Output the (x, y) coordinate of the center of the cell containing the given text.  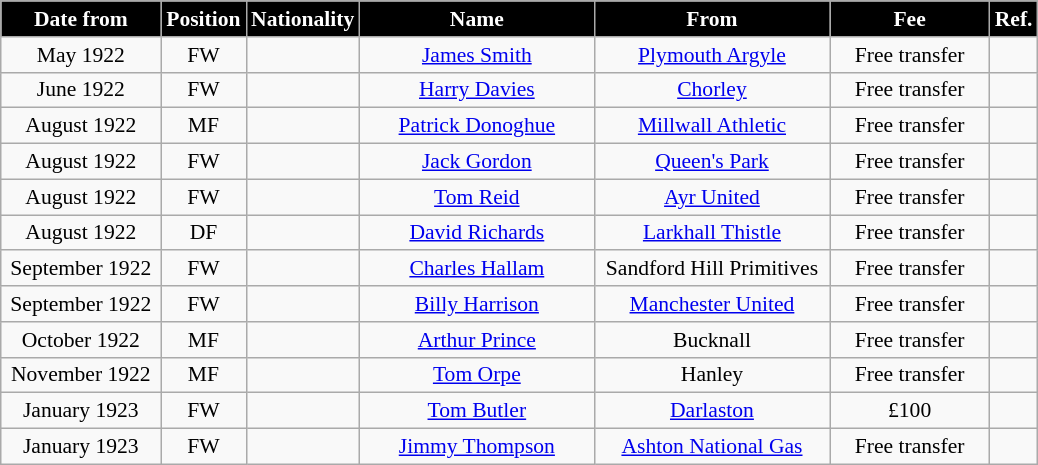
Queen's Park (712, 162)
Bucknall (712, 340)
Ayr United (712, 197)
Date from (81, 19)
Hanley (712, 375)
Patrick Donoghue (476, 126)
Darlaston (712, 411)
Larkhall Thistle (712, 233)
Chorley (712, 90)
Harry Davies (476, 90)
Billy Harrison (476, 304)
DF (204, 233)
Position (204, 19)
June 1922 (81, 90)
Name (476, 19)
Jimmy Thompson (476, 447)
Ref. (1014, 19)
Charles Hallam (476, 269)
James Smith (476, 55)
£100 (910, 411)
Manchester United (712, 304)
Millwall Athletic (712, 126)
Sandford Hill Primitives (712, 269)
Plymouth Argyle (712, 55)
Tom Orpe (476, 375)
Tom Butler (476, 411)
Nationality (302, 19)
From (712, 19)
May 1922 (81, 55)
Ashton National Gas (712, 447)
Jack Gordon (476, 162)
David Richards (476, 233)
Fee (910, 19)
November 1922 (81, 375)
October 1922 (81, 340)
Arthur Prince (476, 340)
Tom Reid (476, 197)
